Search for the cell housing the specified text and yield its (x, y) center coordinate. 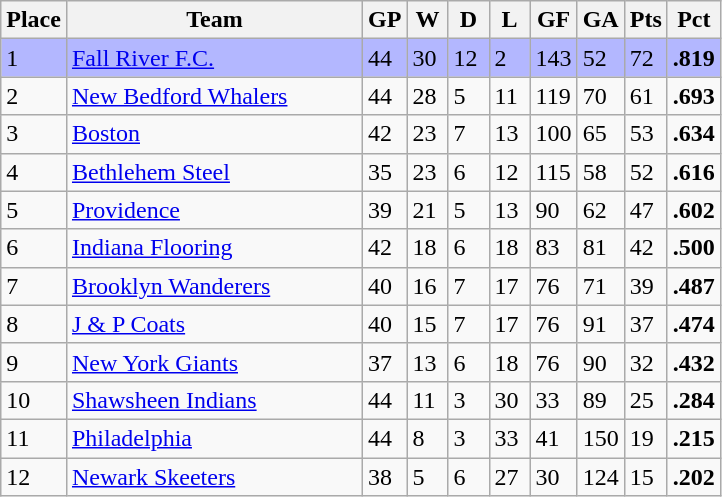
119 (554, 96)
62 (600, 210)
61 (646, 96)
.819 (694, 58)
Bethlehem Steel (214, 172)
.500 (694, 248)
21 (428, 210)
89 (600, 400)
.202 (694, 477)
GF (554, 20)
16 (428, 286)
72 (646, 58)
28 (428, 96)
.432 (694, 362)
Fall River F.C. (214, 58)
35 (385, 172)
Indiana Flooring (214, 248)
32 (646, 362)
Boston (214, 134)
150 (600, 438)
GP (385, 20)
47 (646, 210)
New Bedford Whalers (214, 96)
Place (34, 20)
9 (34, 362)
41 (554, 438)
124 (600, 477)
115 (554, 172)
70 (600, 96)
Team (214, 20)
Pct (694, 20)
.602 (694, 210)
53 (646, 134)
71 (600, 286)
GA (600, 20)
91 (600, 324)
L (510, 20)
Brooklyn Wanderers (214, 286)
1 (34, 58)
.487 (694, 286)
.215 (694, 438)
65 (600, 134)
38 (385, 477)
143 (554, 58)
D (468, 20)
4 (34, 172)
81 (600, 248)
10 (34, 400)
Providence (214, 210)
.284 (694, 400)
Newark Skeeters (214, 477)
58 (600, 172)
27 (510, 477)
.474 (694, 324)
83 (554, 248)
.693 (694, 96)
Philadelphia (214, 438)
W (428, 20)
19 (646, 438)
New York Giants (214, 362)
Pts (646, 20)
.616 (694, 172)
25 (646, 400)
.634 (694, 134)
Shawsheen Indians (214, 400)
J & P Coats (214, 324)
100 (554, 134)
